Pinpoint the cell where the given text exists, returning its [x, y] midpoint coordinate. 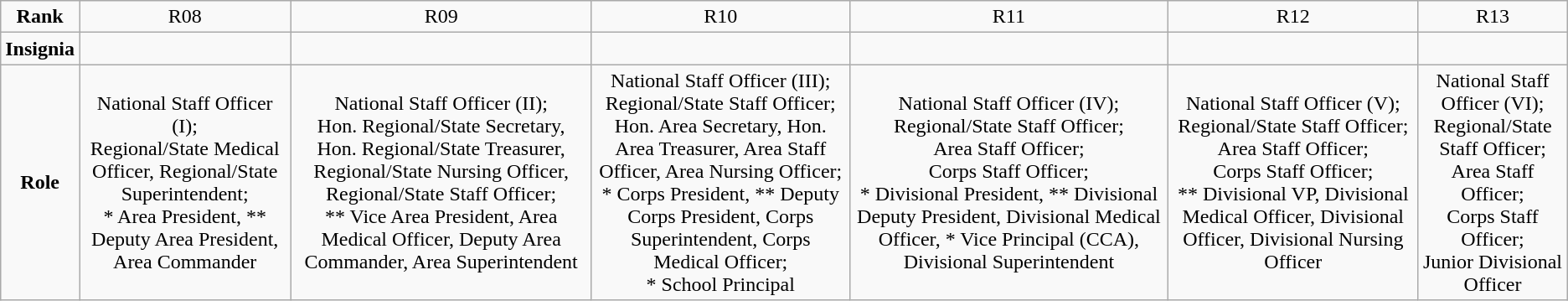
R11 [1008, 17]
R09 [441, 17]
R12 [1293, 17]
National Staff Officer (VI);Regional/State Staff Officer;Area Staff Officer;Corps Staff Officer;Junior Divisional Officer [1493, 183]
R10 [720, 17]
R08 [185, 17]
Role [40, 183]
Rank [40, 17]
National Staff Officer (I);Regional/State Medical Officer, Regional/State Superintendent;* Area President, ** Deputy Area President, Area Commander [185, 183]
Insignia [40, 49]
R13 [1493, 17]
